Scan for the cell matching the given text and deliver its (X, Y) coordinate at center. 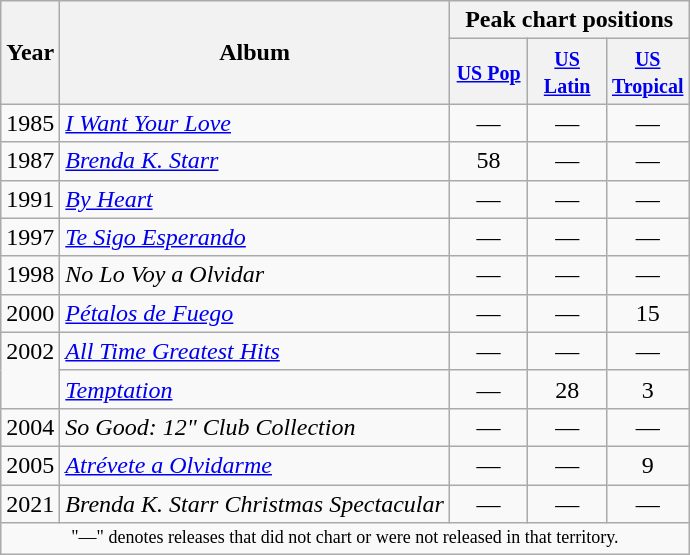
2002 (30, 370)
Temptation (255, 389)
1998 (30, 275)
1997 (30, 237)
Te Sigo Esperando (255, 237)
Peak chart positions (569, 20)
2000 (30, 313)
I Want Your Love (255, 123)
2021 (30, 503)
Brenda K. Starr (255, 161)
US Latin (568, 72)
2004 (30, 427)
No Lo Voy a Olvidar (255, 275)
3 (648, 389)
All Time Greatest Hits (255, 351)
US Tropical (648, 72)
US Pop (488, 72)
Year (30, 52)
Pétalos de Fuego (255, 313)
Brenda K. Starr Christmas Spectacular (255, 503)
28 (568, 389)
1985 (30, 123)
So Good: 12" Club Collection (255, 427)
2005 (30, 465)
1987 (30, 161)
58 (488, 161)
Album (255, 52)
15 (648, 313)
"—" denotes releases that did not chart or were not released in that territory. (345, 538)
1991 (30, 199)
Atrévete a Olvidarme (255, 465)
9 (648, 465)
By Heart (255, 199)
